Scan for the cell matching the given text and deliver its (x, y) coordinate at center. 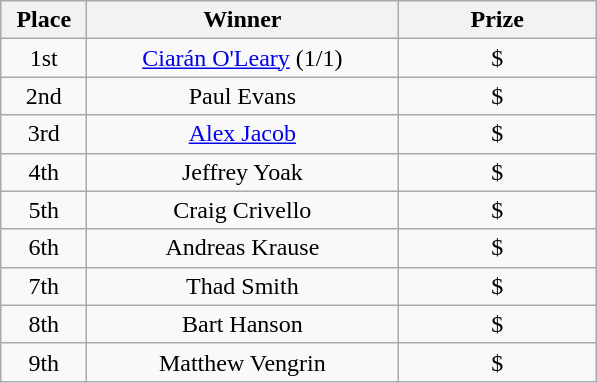
7th (44, 286)
1st (44, 58)
Craig Crivello (242, 210)
Jeffrey Yoak (242, 172)
Andreas Krause (242, 248)
8th (44, 324)
Paul Evans (242, 96)
Winner (242, 20)
Prize (498, 20)
Matthew Vengrin (242, 362)
5th (44, 210)
Place (44, 20)
Ciarán O'Leary (1/1) (242, 58)
3rd (44, 134)
6th (44, 248)
Alex Jacob (242, 134)
9th (44, 362)
4th (44, 172)
Bart Hanson (242, 324)
Thad Smith (242, 286)
2nd (44, 96)
